For the text-containing cell, return its midpoint in [x, y] coordinate format. 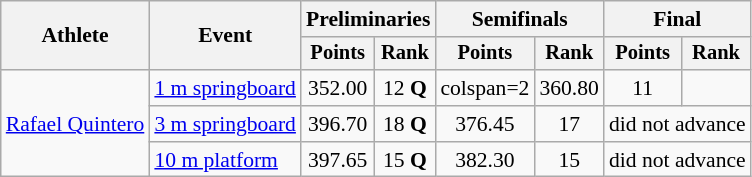
1 m springboard [225, 88]
11 [642, 88]
12 Q [404, 88]
360.80 [568, 88]
Semifinals [520, 19]
3 m springboard [225, 124]
Final [678, 19]
18 Q [404, 124]
17 [568, 124]
396.70 [338, 124]
352.00 [338, 88]
colspan=2 [484, 88]
did not advance [678, 124]
376.45 [484, 124]
Athlete [76, 36]
Event [225, 36]
Rafael Quintero [76, 124]
Preliminaries [368, 19]
